Pinpoint the cell where the given text exists, returning its [X, Y] midpoint coordinate. 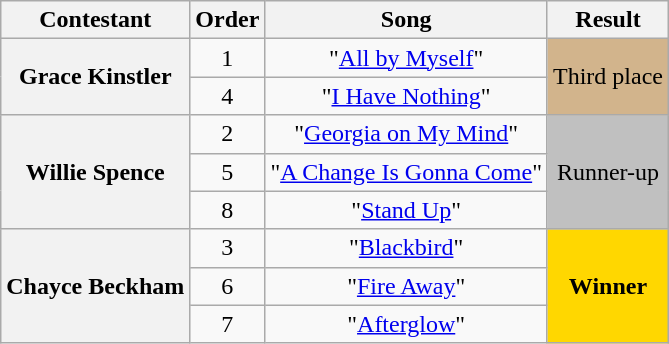
Willie Spence [96, 172]
"All by Myself" [406, 58]
"I Have Nothing" [406, 96]
"Georgia on My Mind" [406, 134]
2 [228, 134]
1 [228, 58]
Winner [608, 286]
7 [228, 324]
8 [228, 210]
5 [228, 172]
3 [228, 248]
Song [406, 20]
6 [228, 286]
Chayce Beckham [96, 286]
"A Change Is Gonna Come" [406, 172]
"Fire Away" [406, 286]
Order [228, 20]
Grace Kinstler [96, 77]
Contestant [96, 20]
4 [228, 96]
Runner-up [608, 172]
Third place [608, 77]
"Afterglow" [406, 324]
"Blackbird" [406, 248]
"Stand Up" [406, 210]
Result [608, 20]
